Find where the given text appears and provide that cell's center as (x, y) coordinate. 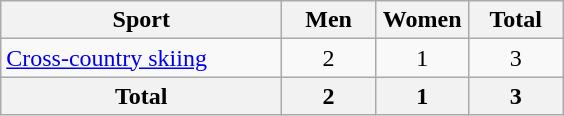
Men (329, 20)
Women (422, 20)
Cross-country skiing (142, 58)
Sport (142, 20)
